Determine the [x, y] coordinate at the center of the cell enclosing the given text.  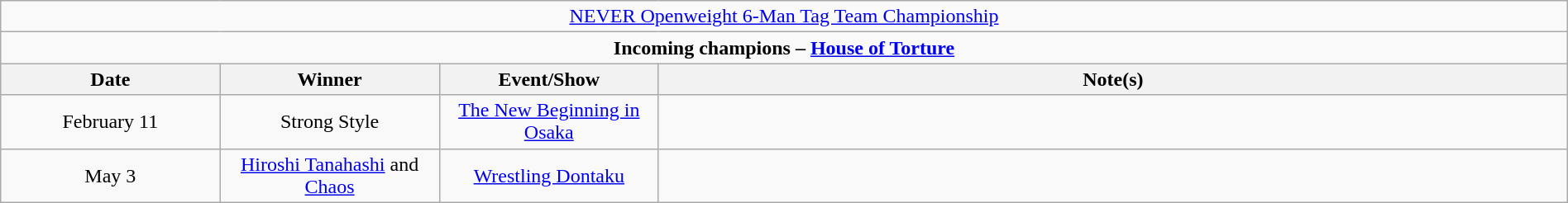
NEVER Openweight 6-Man Tag Team Championship [784, 17]
February 11 [111, 122]
Wrestling Dontaku [549, 175]
Note(s) [1113, 79]
Date [111, 79]
Strong Style [329, 122]
Event/Show [549, 79]
Winner [329, 79]
The New Beginning in Osaka [549, 122]
Hiroshi Tanahashi and Chaos [329, 175]
Incoming champions – House of Torture [784, 48]
May 3 [111, 175]
